Capture the cell that displays the provided text and extract its (x, y) central coordinate. 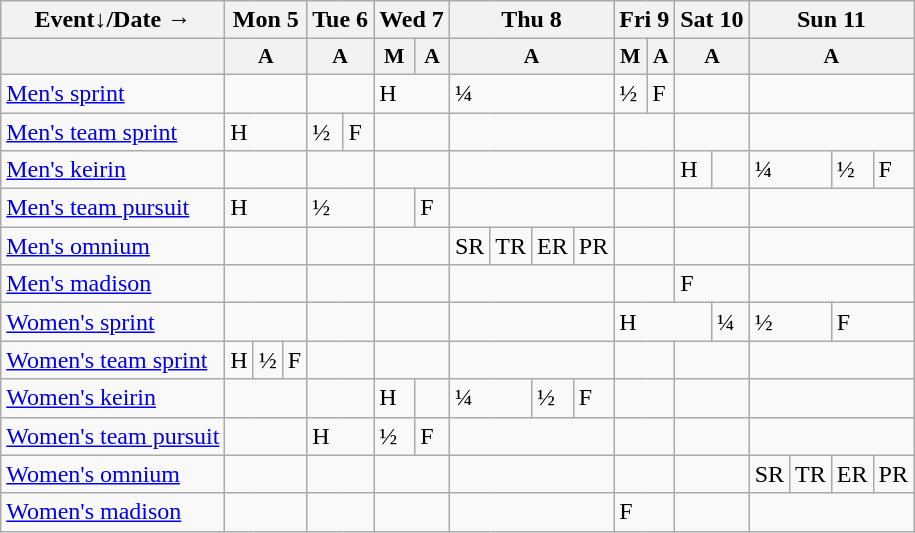
Wed 7 (412, 20)
Fri 9 (644, 20)
Sat 10 (712, 20)
Event↓/Date → (113, 20)
Women's keirin (113, 398)
Women's omnium (113, 474)
Women's team pursuit (113, 436)
Thu 8 (531, 20)
Men's team sprint (113, 131)
Mon 5 (266, 20)
Women's madison (113, 512)
Men's sprint (113, 93)
Men's keirin (113, 170)
Men's madison (113, 284)
Tue 6 (340, 20)
Men's team pursuit (113, 208)
Women's team sprint (113, 360)
Women's sprint (113, 322)
Sun 11 (831, 20)
Men's omnium (113, 246)
